Output the (X, Y) coordinate of the center of the cell containing the given text.  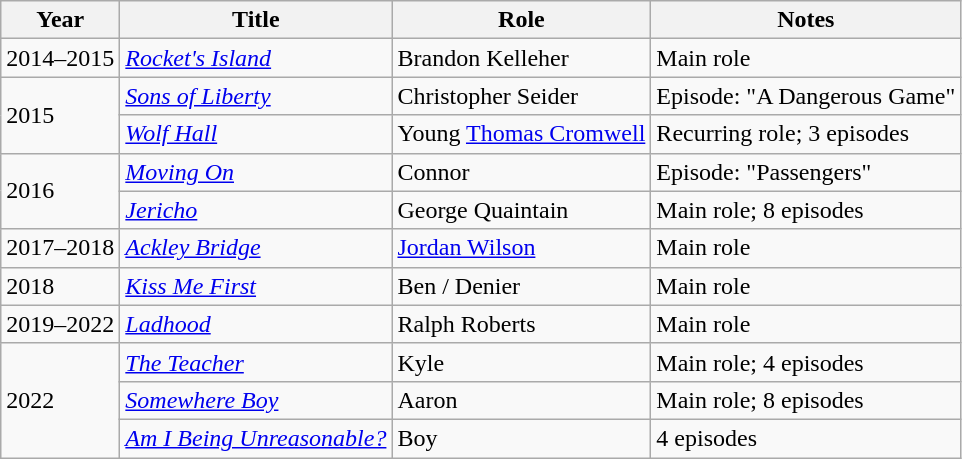
The Teacher (256, 362)
2014–2015 (60, 58)
Role (522, 20)
Kiss Me First (256, 286)
Wolf Hall (256, 134)
Ralph Roberts (522, 324)
Kyle (522, 362)
Am I Being Unreasonable? (256, 438)
George Quaintain (522, 210)
Jericho (256, 210)
4 episodes (806, 438)
Connor (522, 172)
Notes (806, 20)
Episode: "A Dangerous Game" (806, 96)
Moving On (256, 172)
Main role; 4 episodes (806, 362)
Ackley Bridge (256, 248)
Title (256, 20)
2017–2018 (60, 248)
Episode: "Passengers" (806, 172)
Brandon Kelleher (522, 58)
2019–2022 (60, 324)
Year (60, 20)
2022 (60, 400)
Somewhere Boy (256, 400)
Ladhood (256, 324)
Christopher Seider (522, 96)
Young Thomas Cromwell (522, 134)
Rocket's Island (256, 58)
Sons of Liberty (256, 96)
Jordan Wilson (522, 248)
2016 (60, 191)
2018 (60, 286)
Recurring role; 3 episodes (806, 134)
Boy (522, 438)
2015 (60, 115)
Aaron (522, 400)
Ben / Denier (522, 286)
